Identify which cell holds the provided text, then report its [X, Y] central coordinate. 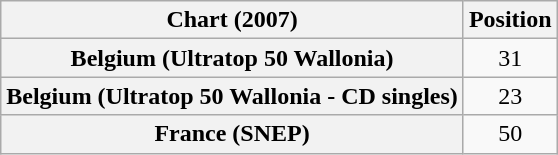
France (SNEP) [232, 134]
Belgium (Ultratop 50 Wallonia - CD singles) [232, 96]
23 [510, 96]
Belgium (Ultratop 50 Wallonia) [232, 58]
Position [510, 20]
50 [510, 134]
Chart (2007) [232, 20]
31 [510, 58]
